For the text-containing cell, return its midpoint in (X, Y) coordinate format. 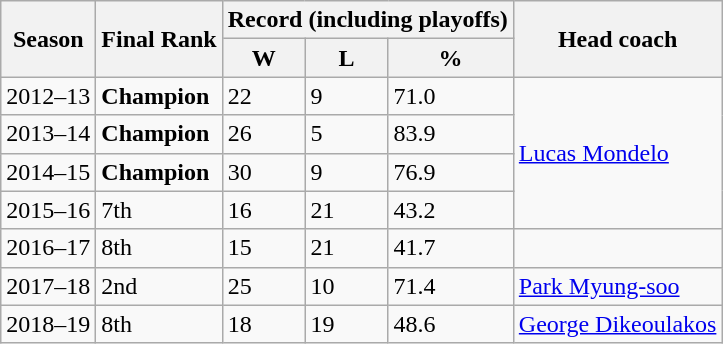
83.9 (450, 134)
2015–16 (48, 210)
2017–18 (48, 286)
76.9 (450, 172)
15 (264, 248)
Season (48, 39)
18 (264, 324)
Park Myung-soo (618, 286)
43.2 (450, 210)
5 (346, 134)
25 (264, 286)
W (264, 58)
2016–17 (48, 248)
Record (including playoffs) (368, 20)
2018–19 (48, 324)
% (450, 58)
71.0 (450, 96)
2013–14 (48, 134)
26 (264, 134)
16 (264, 210)
L (346, 58)
30 (264, 172)
2012–13 (48, 96)
George Dikeoulakos (618, 324)
48.6 (450, 324)
Final Rank (159, 39)
2014–15 (48, 172)
2nd (159, 286)
71.4 (450, 286)
19 (346, 324)
7th (159, 210)
Head coach (618, 39)
41.7 (450, 248)
Lucas Mondelo (618, 153)
10 (346, 286)
22 (264, 96)
